Output the (x, y) coordinate of the center of the cell containing the given text.  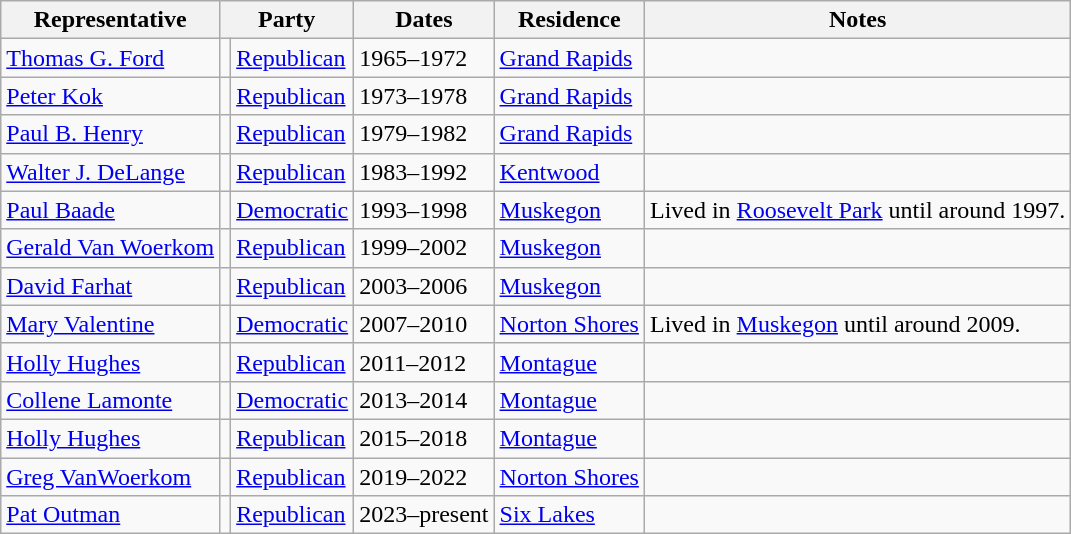
Mary Valentine (110, 324)
Representative (110, 20)
1999–2002 (424, 248)
Pat Outman (110, 515)
2003–2006 (424, 286)
Walter J. DeLange (110, 172)
1979–1982 (424, 134)
Party (287, 20)
Paul B. Henry (110, 134)
Lived in Roosevelt Park until around 1997. (857, 210)
Greg VanWoerkom (110, 477)
1965–1972 (424, 58)
Peter Kok (110, 96)
1973–1978 (424, 96)
Lived in Muskegon until around 2009. (857, 324)
2011–2012 (424, 362)
1983–1992 (424, 172)
Notes (857, 20)
2013–2014 (424, 400)
1993–1998 (424, 210)
2023–present (424, 515)
2007–2010 (424, 324)
David Farhat (110, 286)
Collene Lamonte (110, 400)
Gerald Van Woerkom (110, 248)
Six Lakes (569, 515)
2019–2022 (424, 477)
2015–2018 (424, 438)
Residence (569, 20)
Kentwood (569, 172)
Thomas G. Ford (110, 58)
Dates (424, 20)
Paul Baade (110, 210)
